Scan for the cell matching the given text and deliver its [X, Y] coordinate at center. 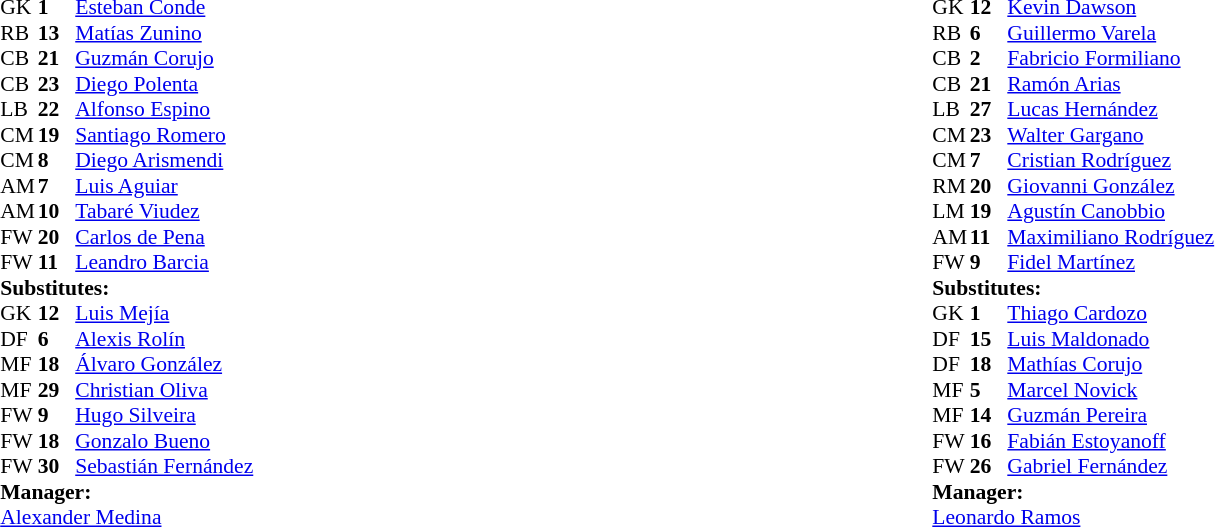
RM [951, 186]
Diego Arismendi [164, 161]
Alfonso Espino [164, 109]
Agustín Canobbio [1110, 211]
Hugo Silveira [164, 415]
8 [57, 161]
2 [989, 59]
Santiago Romero [164, 135]
Marcel Novick [1110, 390]
10 [57, 211]
Maximiliano Rodríguez [1110, 237]
Álvaro González [164, 365]
Lucas Hernández [1110, 109]
LM [951, 211]
Fabián Estoyanoff [1110, 441]
30 [57, 467]
Giovanni González [1110, 186]
Luis Mejía [164, 313]
Matías Zunino [164, 33]
5 [989, 390]
Sebastián Fernández [164, 467]
13 [57, 33]
Tabaré Viudez [164, 211]
15 [989, 339]
Guillermo Varela [1110, 33]
22 [57, 109]
12 [57, 313]
Diego Polenta [164, 84]
Gonzalo Bueno [164, 441]
Luis Maldonado [1110, 339]
16 [989, 441]
Fabricio Formiliano [1110, 59]
Guzmán Corujo [164, 59]
Mathías Corujo [1110, 365]
29 [57, 390]
Thiago Cardozo [1110, 313]
Guzmán Pereira [1110, 415]
Leandro Barcia [164, 263]
27 [989, 109]
Carlos de Pena [164, 237]
Fidel Martínez [1110, 263]
Cristian Rodríguez [1110, 161]
Christian Oliva [164, 390]
1 [989, 313]
Luis Aguiar [164, 186]
Gabriel Fernández [1110, 467]
Ramón Arias [1110, 84]
Walter Gargano [1110, 135]
14 [989, 415]
Alexis Rolín [164, 339]
26 [989, 467]
